From the cell containing the given text, extract its center point as [x, y] coordinate. 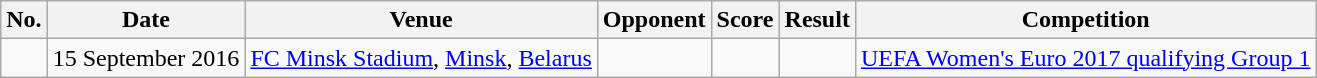
Competition [1086, 20]
No. [24, 20]
UEFA Women's Euro 2017 qualifying Group 1 [1086, 58]
FC Minsk Stadium, Minsk, Belarus [421, 58]
Result [817, 20]
Venue [421, 20]
Score [745, 20]
Opponent [654, 20]
15 September 2016 [146, 58]
Date [146, 20]
